Search for the cell housing the specified text and yield its [x, y] center coordinate. 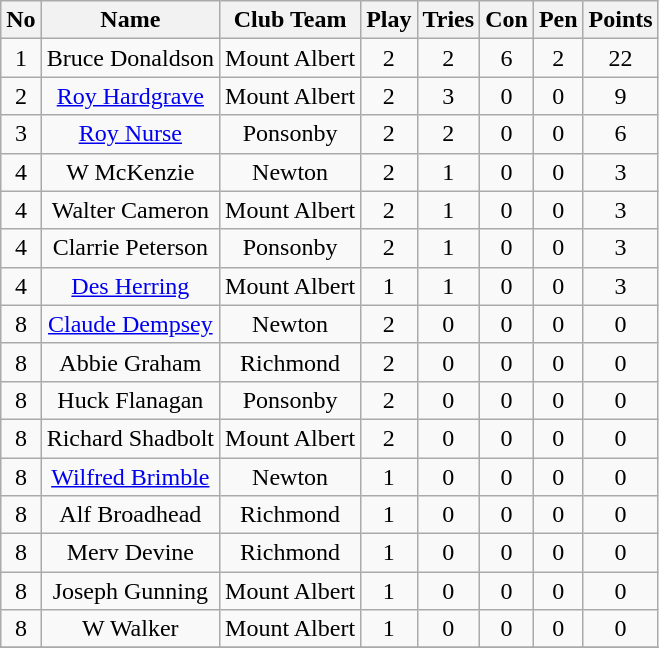
Claude Dempsey [130, 324]
No [21, 20]
Alf Broadhead [130, 515]
W McKenzie [130, 172]
Play [389, 20]
Merv Devine [130, 553]
9 [620, 96]
Joseph Gunning [130, 591]
Con [507, 20]
Roy Nurse [130, 134]
Huck Flanagan [130, 400]
Wilfred Brimble [130, 477]
Club Team [290, 20]
Walter Cameron [130, 210]
Pen [558, 20]
Clarrie Peterson [130, 248]
Abbie Graham [130, 362]
Des Herring [130, 286]
Tries [448, 20]
W Walker [130, 629]
Richard Shadbolt [130, 438]
Points [620, 20]
Bruce Donaldson [130, 58]
Roy Hardgrave [130, 96]
22 [620, 58]
Name [130, 20]
